Locate the cell with the specified text and output its [x, y] center coordinate. 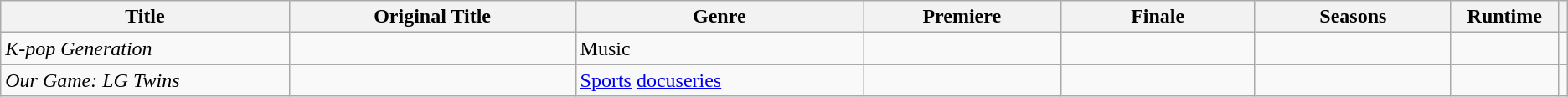
Original Title [432, 17]
Seasons [1353, 17]
K-pop Generation [145, 48]
Premiere [962, 17]
Runtime [1504, 17]
Genre [720, 17]
Sports docuseries [720, 80]
Finale [1158, 17]
Title [145, 17]
Our Game: LG Twins [145, 80]
Music [720, 48]
